Search for the cell housing the specified text and yield its (x, y) center coordinate. 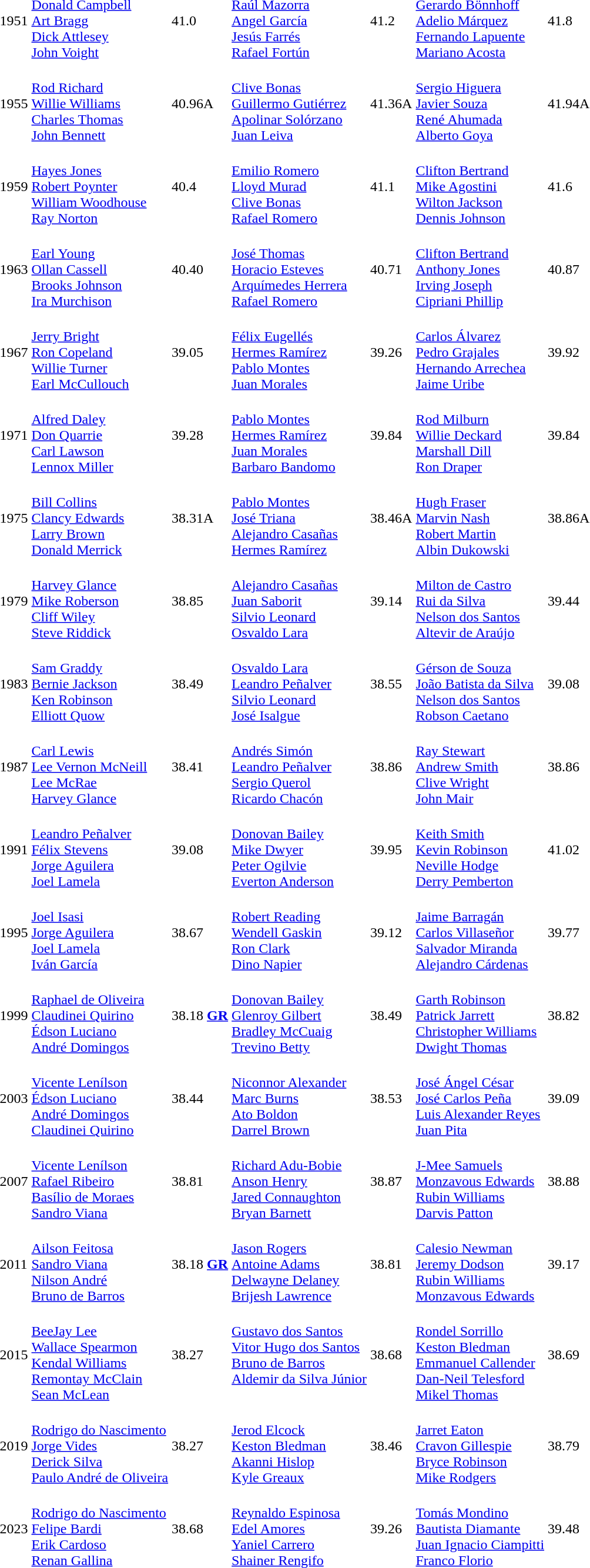
38.44 (200, 1098)
Sam GraddyBernie JacksonKen RobinsonElliott Quow (100, 684)
39.28 (200, 435)
Clifton BertrandMike AgostiniWilton JacksonDennis Johnson (480, 186)
38.41 (200, 767)
Jerod ElcockKeston BledmanAkanni HislopKyle Greaux (300, 1446)
Jaime BarragánCarlos VillaseñorSalvador MirandaAlejandro Cárdenas (480, 932)
Rondel Sorrillo Keston Bledman Emmanuel CallenderDan-Neil Telesford Mikel Thomas (480, 1355)
Milton de CastroRui da SilvaNelson dos SantosAltevir de Araújo (480, 601)
38.68 (391, 1355)
40.40 (200, 269)
Earl YoungOllan CassellBrooks JohnsonIra Murchison (100, 269)
Joel IsasiJorge AguileraJoel LamelaIván García (100, 932)
Rodrigo do NascimentoJorge VidesDerick SilvaPaulo André de Oliveira (100, 1446)
Clifton BertrandAnthony JonesIrving JosephCipriani Phillip (480, 269)
Vicente LenílsonRafael RibeiroBasílio de MoraesSandro Viana (100, 1181)
José Ángel CésarJosé Carlos PeñaLuis Alexander ReyesJuan Pita (480, 1098)
Calesio NewmanJeremy DodsonRubin WilliamsMonzavous Edwards (480, 1264)
39.05 (200, 352)
Leandro PeñalverFélix StevensJorge AguileraJoel Lamela (100, 850)
39.84 (391, 435)
Félix EugellésHermes RamírezPablo MontesJuan Morales (300, 352)
41.1 (391, 186)
38.55 (391, 684)
40.4 (200, 186)
Robert ReadingWendell GaskinRon ClarkDino Napier (300, 932)
39.95 (391, 850)
38.67 (200, 932)
Jarret EatonCravon GillespieBryce RobinsonMike Rodgers (480, 1446)
38.46A (391, 518)
Andrés SimónLeandro PeñalverSergio QuerolRicardo Chacón (300, 767)
39.14 (391, 601)
Donovan BaileyMike DwyerPeter OgilvieEverton Anderson (300, 850)
Ray StewartAndrew SmithClive WrightJohn Mair (480, 767)
39.26 (391, 352)
Keith SmithKevin RobinsonNeville HodgeDerry Pemberton (480, 850)
38.87 (391, 1181)
Rod MilburnWillie DeckardMarshall DillRon Draper (480, 435)
38.85 (200, 601)
39.12 (391, 932)
38.86 (391, 767)
38.53 (391, 1098)
40.96A (200, 103)
Gustavo dos Santos Vitor Hugo dos Santos Bruno de Barros Aldemir da Silva Júnior (300, 1355)
Hayes JonesRobert PoynterWilliam WoodhouseRay Norton (100, 186)
40.71 (391, 269)
J-Mee SamuelsMonzavous EdwardsRubin WilliamsDarvis Patton (480, 1181)
Emilio RomeroLloyd MuradClive BonasRafael Romero (300, 186)
Pablo MontesJosé TrianaAlejandro CasañasHermes Ramírez (300, 518)
Pablo MontesHermes RamírezJuan MoralesBarbaro Bandomo (300, 435)
Sergio HigueraJavier SouzaRené AhumadaAlberto Goya (480, 103)
Richard Adu-BobieAnson HenryJared ConnaughtonBryan Barnett (300, 1181)
Osvaldo LaraLeandro PeñalverSilvio LeonardJosé Isalgue (300, 684)
Niconnor AlexanderMarc BurnsAto BoldonDarrel Brown (300, 1098)
Bill CollinsClancy EdwardsLarry BrownDonald Merrick (100, 518)
41.36A (391, 103)
Jerry BrightRon CopelandWillie TurnerEarl McCullouch (100, 352)
Alfred DaleyDon QuarrieCarl LawsonLennox Miller (100, 435)
Alejandro CasañasJuan SaboritSilvio LeonardOsvaldo Lara (300, 601)
Hugh FraserMarvin NashRobert MartinAlbin Dukowski (480, 518)
Carl LewisLee Vernon McNeillLee McRaeHarvey Glance (100, 767)
Clive BonasGuillermo GutiérrezApolinar SolórzanoJuan Leiva (300, 103)
38.31A (200, 518)
Donovan BaileyGlenroy GilbertBradley McCuaigTrevino Betty (300, 1015)
Gérson de SouzaJoão Batista da SilvaNelson dos SantosRobson Caetano (480, 684)
Jason RogersAntoine AdamsDelwayne DelaneyBrijesh Lawrence (300, 1264)
José ThomasHoracio EstevesArquímedes HerreraRafael Romero (300, 269)
Raphael de OliveiraClaudinei QuirinoÉdson LucianoAndré Domingos (100, 1015)
Garth RobinsonPatrick JarrettChristopher WilliamsDwight Thomas (480, 1015)
Rod RichardWillie WilliamsCharles ThomasJohn Bennett (100, 103)
BeeJay Lee Wallace Spearmon Kendal Williams Remontay McClain Sean McLean (100, 1355)
38.46 (391, 1446)
Carlos ÁlvarezPedro GrajalesHernando ArrecheaJaime Uribe (480, 352)
Harvey GlanceMike RobersonCliff WileySteve Riddick (100, 601)
Ailson FeitosaSandro VianaNilson AndréBruno de Barros (100, 1264)
Vicente LenílsonÉdson LucianoAndré DomingosClaudinei Quirino (100, 1098)
39.08 (200, 850)
